Detect which cell encompasses the target text, then output its (X, Y) center coordinate. 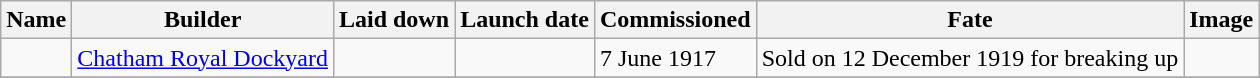
Chatham Royal Dockyard (203, 58)
7 June 1917 (675, 58)
Builder (203, 20)
Name (36, 20)
Launch date (525, 20)
Fate (970, 20)
Laid down (394, 20)
Commissioned (675, 20)
Image (1222, 20)
Sold on 12 December 1919 for breaking up (970, 58)
